Identify which cell holds the provided text, then report its (x, y) central coordinate. 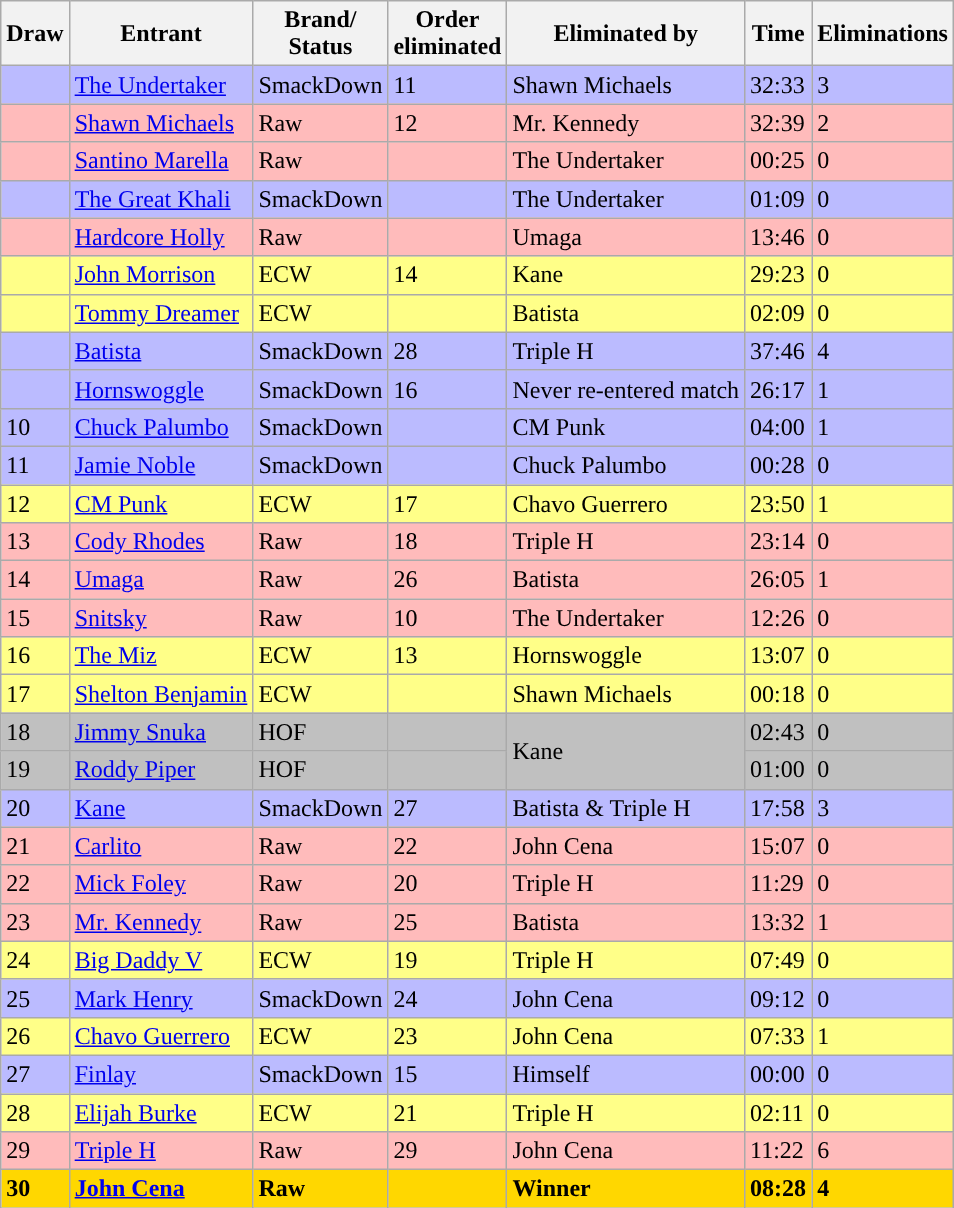
15:07 (778, 846)
Eliminations (883, 34)
30 (35, 1189)
07:49 (778, 960)
13:46 (778, 237)
00:25 (778, 161)
13:32 (778, 922)
00:18 (778, 694)
Jimmy Snuka (161, 732)
02:43 (778, 732)
The Miz (161, 656)
37:46 (778, 351)
02:09 (778, 313)
Big Daddy V (161, 960)
Carlito (161, 846)
Hardcore Holly (161, 237)
26:17 (778, 389)
11:29 (778, 884)
00:28 (778, 465)
07:33 (778, 1036)
Never re-entered match (626, 389)
Santino Marella (161, 161)
Time (778, 34)
Eliminated by (626, 34)
23:14 (778, 542)
Himself (626, 1074)
01:00 (778, 770)
John Morrison (161, 275)
Elijah Burke (161, 1113)
Shelton Benjamin (161, 694)
Entrant (161, 34)
Roddy Piper (161, 770)
Jamie Noble (161, 465)
Batista & Triple H (626, 808)
Cody Rhodes (161, 542)
02:11 (778, 1113)
Mark Henry (161, 998)
Tommy Dreamer (161, 313)
09:12 (778, 998)
Winner (626, 1189)
17:58 (778, 808)
Mick Foley (161, 884)
12:26 (778, 618)
Ordereliminated (448, 34)
Brand/Status (320, 34)
11:22 (778, 1151)
Finlay (161, 1074)
32:33 (778, 85)
00:00 (778, 1074)
08:28 (778, 1189)
Snitsky (161, 618)
23:50 (778, 503)
13:07 (778, 656)
6 (883, 1151)
04:00 (778, 427)
29:23 (778, 275)
32:39 (778, 123)
The Great Khali (161, 199)
Draw (35, 34)
01:09 (778, 199)
26:05 (778, 580)
2 (883, 123)
